Scan for the cell matching the given text and deliver its (x, y) coordinate at center. 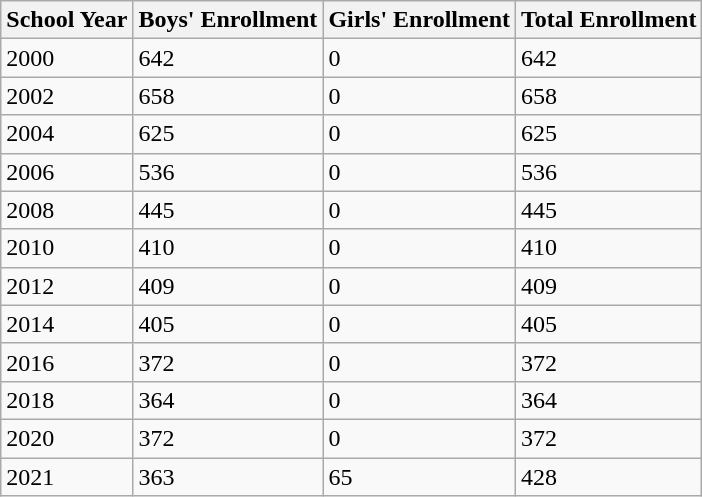
2000 (67, 58)
2012 (67, 286)
363 (228, 477)
2008 (67, 210)
School Year (67, 20)
Total Enrollment (609, 20)
2006 (67, 172)
Boys' Enrollment (228, 20)
2020 (67, 438)
2021 (67, 477)
2010 (67, 248)
65 (420, 477)
2018 (67, 400)
2016 (67, 362)
2002 (67, 96)
Girls' Enrollment (420, 20)
2014 (67, 324)
428 (609, 477)
2004 (67, 134)
